For the text-containing cell, return its midpoint in (X, Y) coordinate format. 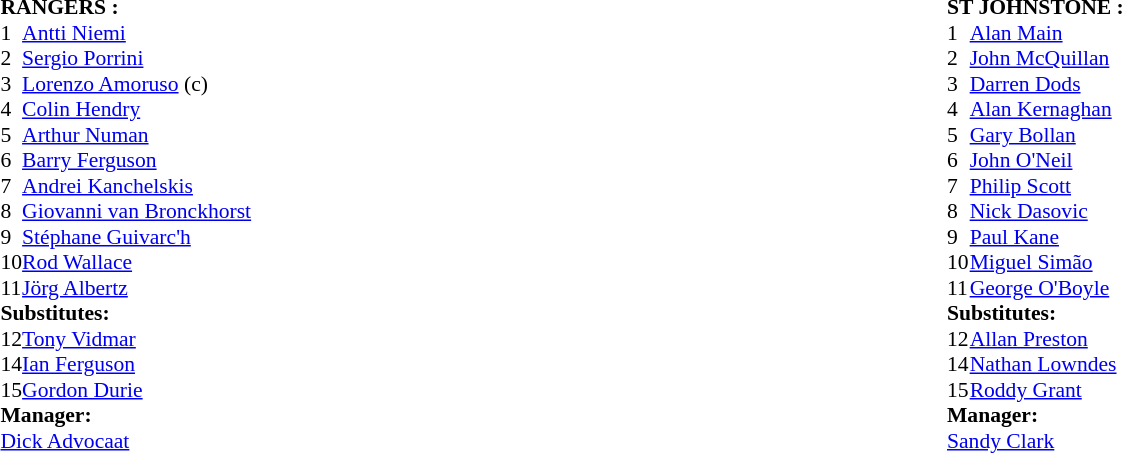
Ian Ferguson (136, 365)
Gordon Durie (136, 390)
Colin Hendry (136, 109)
Sergio Porrini (136, 59)
Substitutes: (126, 313)
Andrei Kanchelskis (136, 186)
Barry Ferguson (136, 161)
Lorenzo Amoruso (c) (136, 84)
Rod Wallace (136, 263)
Stéphane Guivarc'h (136, 237)
Antti Niemi (136, 33)
Giovanni van Bronckhorst (136, 211)
Jörg Albertz (136, 288)
Tony Vidmar (136, 339)
Arthur Numan (136, 135)
Manager: (126, 415)
